Locate the cell with the specified text and output its [x, y] center coordinate. 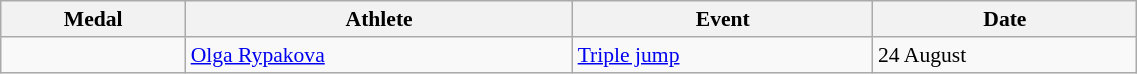
Olga Rypakova [380, 55]
24 August [1005, 55]
Medal [94, 19]
Date [1005, 19]
Athlete [380, 19]
Triple jump [723, 55]
Event [723, 19]
